Identify which cell holds the provided text, then report its (x, y) central coordinate. 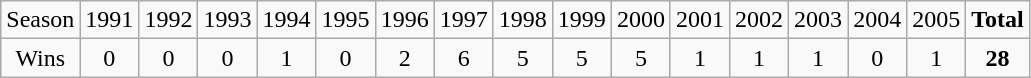
Season (40, 20)
1998 (522, 20)
2 (404, 58)
28 (998, 58)
2005 (936, 20)
Total (998, 20)
2002 (758, 20)
Wins (40, 58)
1995 (346, 20)
1994 (286, 20)
6 (464, 58)
2000 (640, 20)
1993 (228, 20)
1992 (168, 20)
2004 (878, 20)
2001 (700, 20)
1997 (464, 20)
1999 (582, 20)
2003 (818, 20)
1996 (404, 20)
1991 (110, 20)
